Output the (X, Y) coordinate of the center of the cell containing the given text.  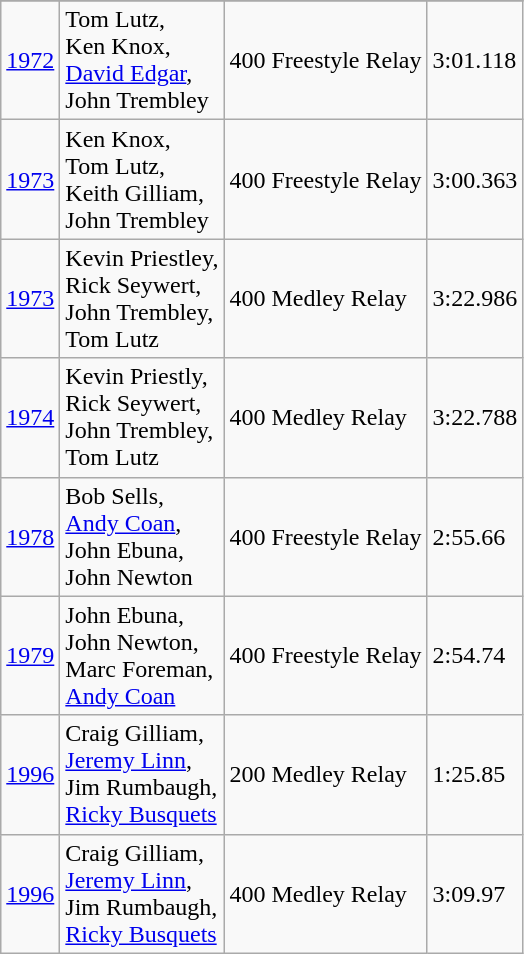
1978 (30, 536)
2:55.66 (475, 536)
Kevin Priestly, Rick Seywert, John Trembley, Tom Lutz (142, 418)
3:22.788 (475, 418)
3:09.97 (475, 894)
Tom Lutz, Ken Knox, David Edgar, John Trembley (142, 60)
3:00.363 (475, 180)
1972 (30, 60)
1979 (30, 656)
Ken Knox, Tom Lutz, Keith Gilliam, John Trembley (142, 180)
Bob Sells, Andy Coan, John Ebuna, John Newton (142, 536)
1974 (30, 418)
Kevin Priestley, Rick Seywert, John Trembley, Tom Lutz (142, 298)
John Ebuna, John Newton, Marc Foreman, Andy Coan (142, 656)
1:25.85 (475, 774)
3:22.986 (475, 298)
200 Medley Relay (326, 774)
2:54.74 (475, 656)
3:01.118 (475, 60)
